Search for the cell housing the specified text and yield its [x, y] center coordinate. 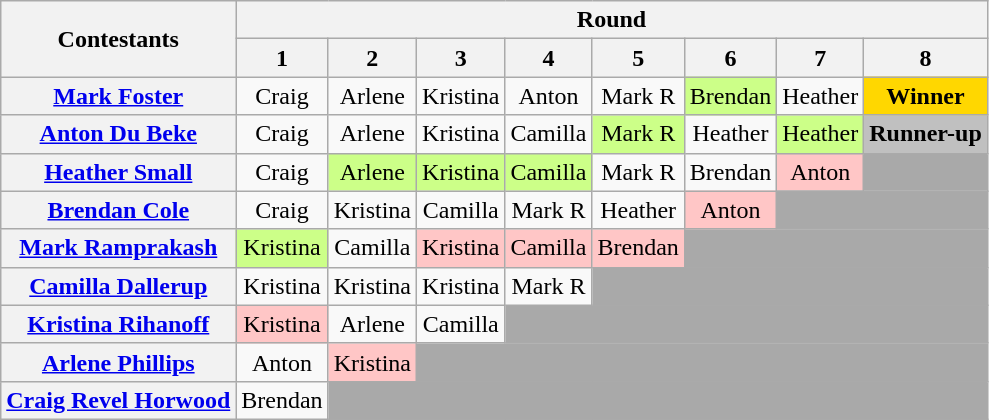
Camilla Dallerup [118, 286]
Brendan Cole [118, 210]
1 [282, 58]
Round [612, 20]
4 [548, 58]
Runner-up [926, 134]
8 [926, 58]
Mark Foster [118, 96]
6 [730, 58]
2 [372, 58]
5 [638, 58]
Winner [926, 96]
7 [820, 58]
Heather Small [118, 172]
Arlene Phillips [118, 362]
Contestants [118, 39]
Craig Revel Horwood [118, 400]
Anton Du Beke [118, 134]
3 [461, 58]
Mark Ramprakash [118, 248]
Kristina Rihanoff [118, 324]
